Find where the given text appears and provide that cell's center as [X, Y] coordinate. 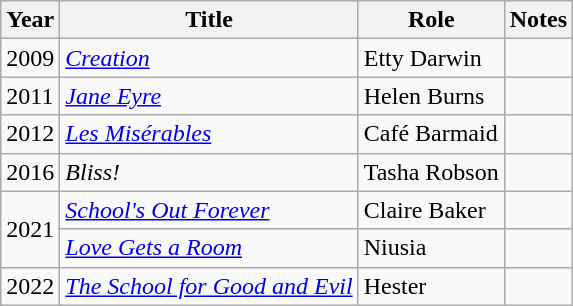
Tasha Robson [431, 172]
2009 [30, 58]
Role [431, 20]
2016 [30, 172]
Claire Baker [431, 210]
The School for Good and Evil [209, 286]
Les Misérables [209, 134]
Hester [431, 286]
Title [209, 20]
2022 [30, 286]
Creation [209, 58]
Etty Darwin [431, 58]
Notes [538, 20]
Café Barmaid [431, 134]
Niusia [431, 248]
Year [30, 20]
School's Out Forever [209, 210]
2021 [30, 229]
Jane Eyre [209, 96]
2011 [30, 96]
2012 [30, 134]
Helen Burns [431, 96]
Bliss! [209, 172]
Love Gets a Room [209, 248]
